Extract the [x, y] coordinate from the center of the cell holding the provided text.  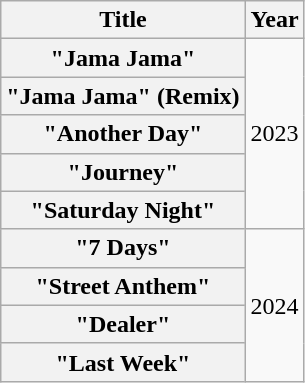
"Saturday Night" [123, 210]
2024 [274, 305]
"Last Week" [123, 362]
2023 [274, 134]
"Jama Jama" [123, 58]
"7 Days" [123, 248]
"Street Anthem" [123, 286]
"Dealer" [123, 324]
"Another Day" [123, 134]
Title [123, 20]
Year [274, 20]
"Journey" [123, 172]
"Jama Jama" (Remix) [123, 96]
